Return [x, y] of the center of cell containing provided text 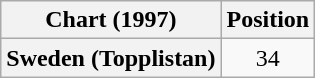
34 [268, 58]
Chart (1997) [111, 20]
Sweden (Topplistan) [111, 58]
Position [268, 20]
